Find where the given text appears and provide that cell's center as [x, y] coordinate. 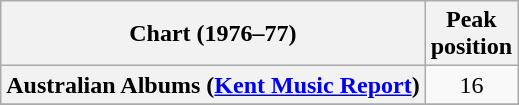
Chart (1976–77) [213, 34]
Peakposition [471, 34]
Australian Albums (Kent Music Report) [213, 85]
16 [471, 85]
